For the text-containing cell, return its midpoint in (x, y) coordinate format. 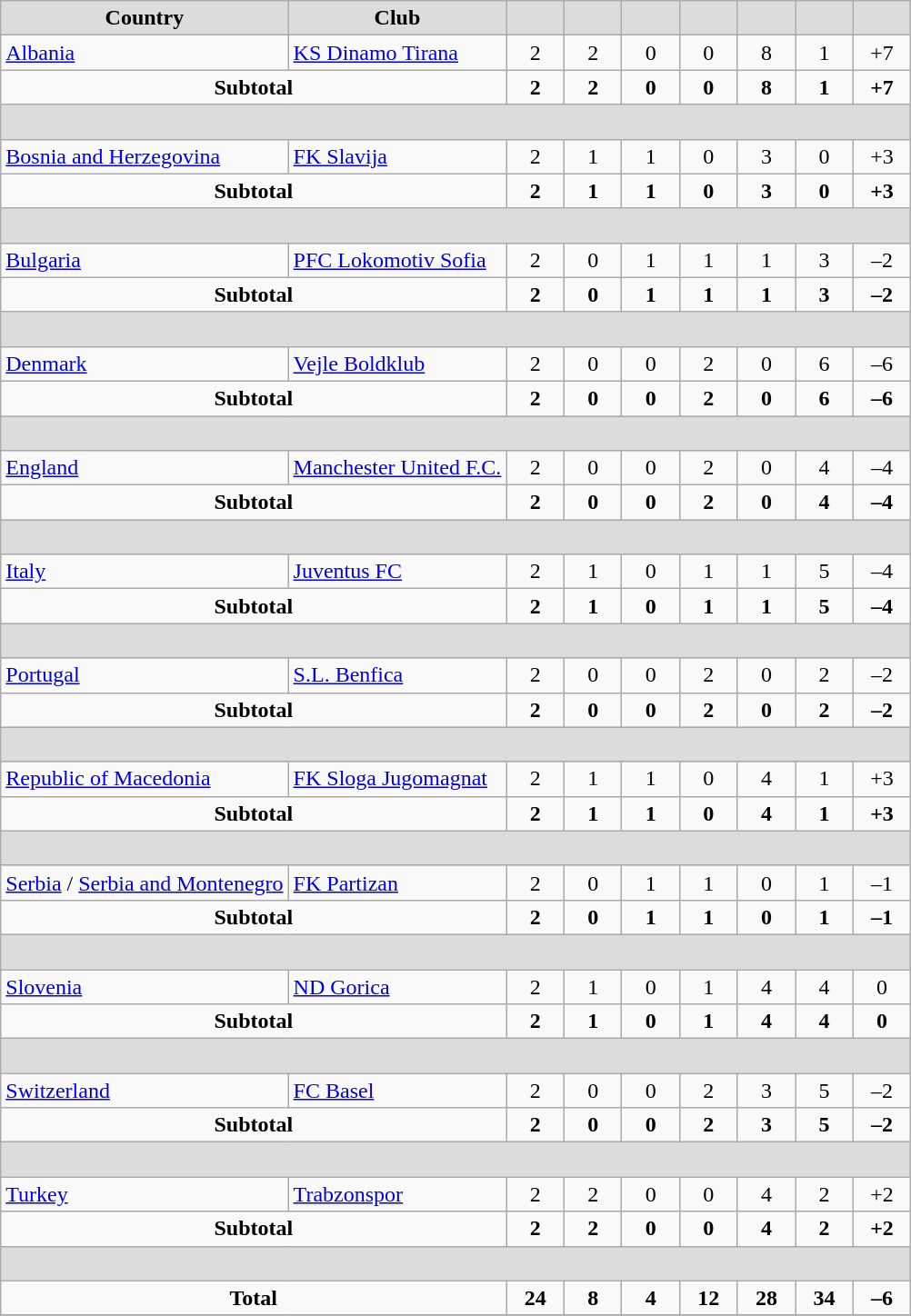
PFC Lokomotiv Sofia (397, 260)
Slovenia (145, 986)
Serbia / Serbia and Montenegro (145, 882)
Total (254, 1298)
FK Sloga Jugomagnat (397, 779)
Turkey (145, 1194)
ND Gorica (397, 986)
Juventus FC (397, 572)
FK Slavija (397, 156)
12 (709, 1298)
Albania (145, 53)
Republic of Macedonia (145, 779)
England (145, 468)
Manchester United F.C. (397, 468)
Country (145, 18)
Bosnia and Herzegovina (145, 156)
Portugal (145, 675)
Italy (145, 572)
Trabzonspor (397, 1194)
28 (766, 1298)
Vejle Boldklub (397, 364)
Switzerland (145, 1091)
KS Dinamo Tirana (397, 53)
Club (397, 18)
34 (825, 1298)
Denmark (145, 364)
Bulgaria (145, 260)
FK Partizan (397, 882)
FC Basel (397, 1091)
24 (536, 1298)
S.L. Benfica (397, 675)
